Locate the cell with the specified text and output its (x, y) center coordinate. 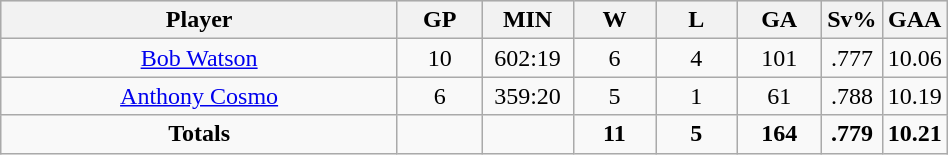
Totals (200, 134)
1 (696, 96)
61 (780, 96)
4 (696, 58)
164 (780, 134)
359:20 (528, 96)
Anthony Cosmo (200, 96)
.788 (852, 96)
GP (439, 20)
10.21 (914, 134)
10 (439, 58)
Sv% (852, 20)
10.06 (914, 58)
11 (614, 134)
Bob Watson (200, 58)
W (614, 20)
.777 (852, 58)
L (696, 20)
MIN (528, 20)
.779 (852, 134)
GA (780, 20)
101 (780, 58)
10.19 (914, 96)
602:19 (528, 58)
GAA (914, 20)
Player (200, 20)
